For the text-containing cell, return its midpoint in [x, y] coordinate format. 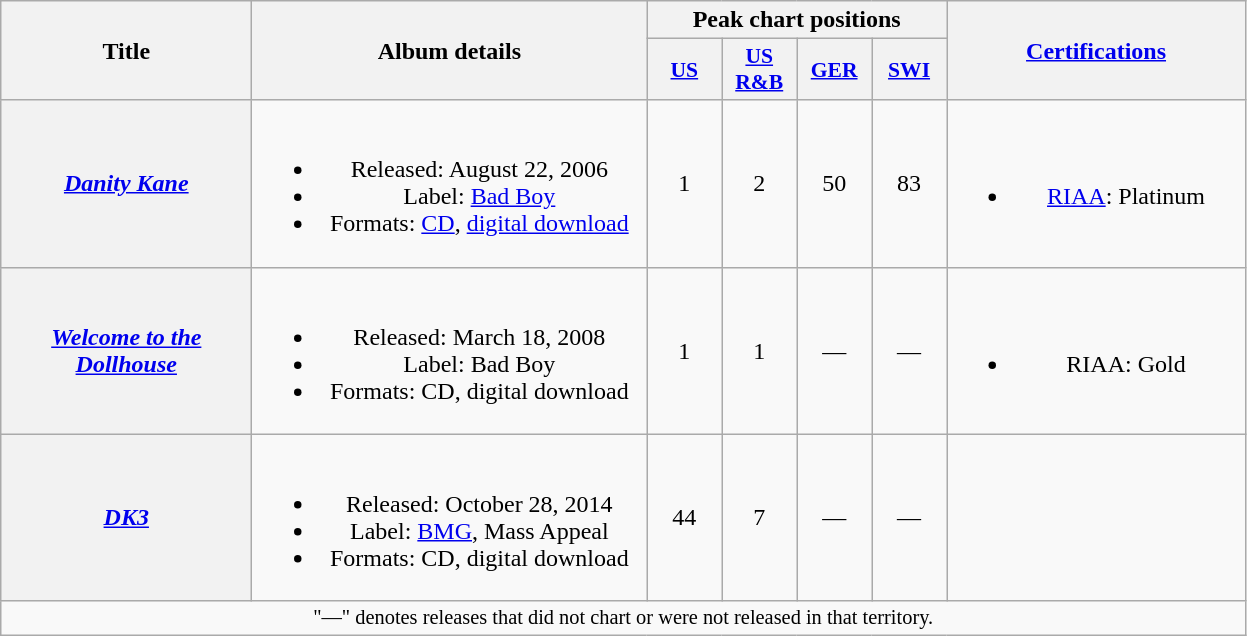
Title [126, 50]
"—" denotes releases that did not chart or were not released in that territory. [624, 618]
GER [834, 70]
50 [834, 184]
Released: August 22, 2006Label: Bad BoyFormats: CD, digital download [450, 184]
7 [760, 518]
RIAA: Platinum [1096, 184]
US [684, 70]
Album details [450, 50]
Released: March 18, 2008Label: Bad BoyFormats: CD, digital download [450, 350]
Welcome to the Dollhouse [126, 350]
SWI [910, 70]
RIAA: Gold [1096, 350]
Released: October 28, 2014Label: BMG, Mass AppealFormats: CD, digital download [450, 518]
Peak chart positions [797, 20]
44 [684, 518]
Certifications [1096, 50]
Danity Kane [126, 184]
2 [760, 184]
DK3 [126, 518]
USR&B [760, 70]
83 [910, 184]
